Output the [X, Y] coordinate of the center of the cell containing the given text.  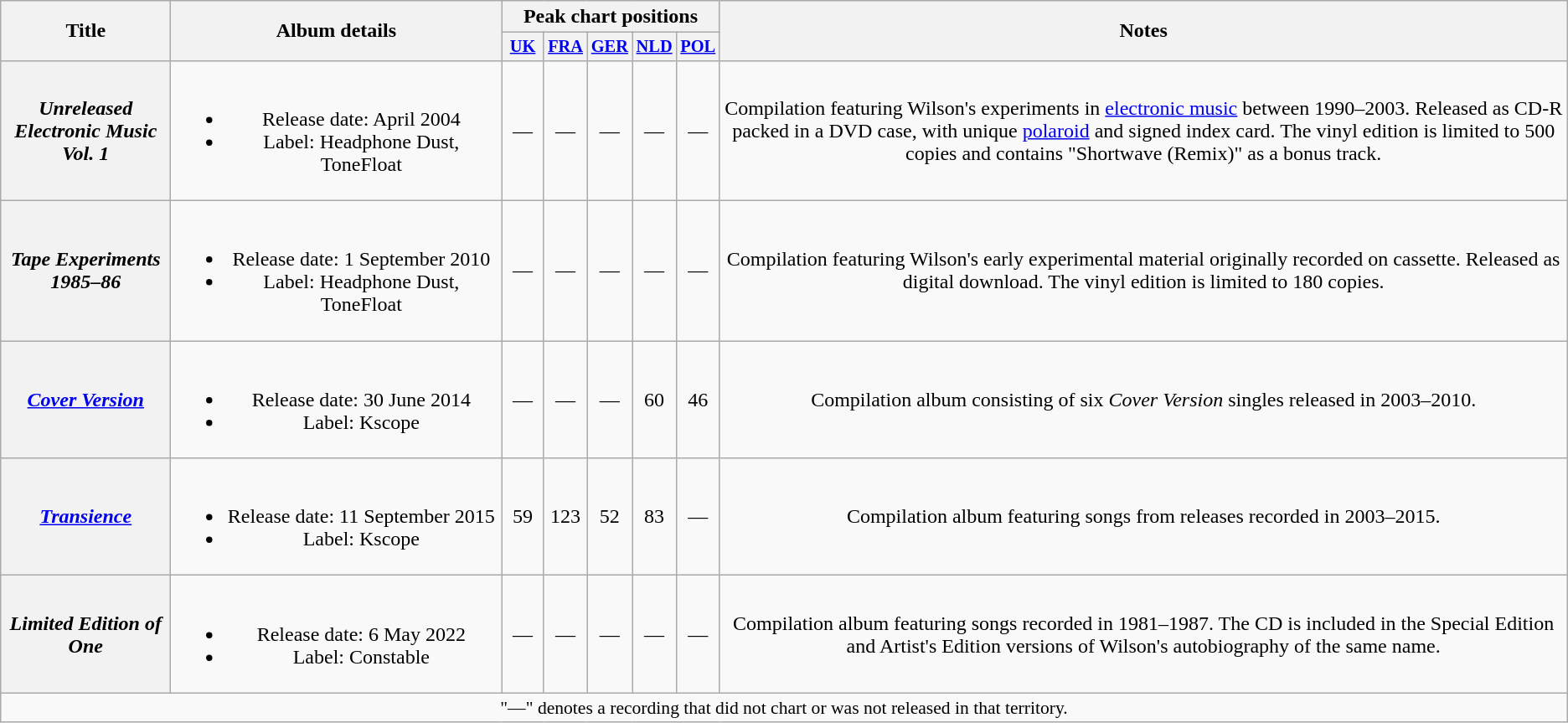
123 [565, 517]
Release date: 30 June 2014Label: Kscope [337, 400]
NLD [655, 47]
Cover Version [85, 400]
Title [85, 31]
Limited Edition of One [85, 634]
"—" denotes a recording that did not chart or was not released in that territory. [784, 708]
POL [698, 47]
UK [523, 47]
Compilation album featuring songs from releases recorded in 2003–2015. [1143, 517]
Transience [85, 517]
Unreleased Electronic Music Vol. 1 [85, 131]
Release date: 6 May 2022Label: Constable [337, 634]
Peak chart positions [611, 17]
Compilation album consisting of six Cover Version singles released in 2003–2010. [1143, 400]
Album details [337, 31]
Release date: 1 September 2010Label: Headphone Dust, ToneFloat [337, 271]
46 [698, 400]
Release date: April 2004Label: Headphone Dust, ToneFloat [337, 131]
83 [655, 517]
GER [610, 47]
Tape Experiments 1985–86 [85, 271]
FRA [565, 47]
59 [523, 517]
Release date: 11 September 2015Label: Kscope [337, 517]
Notes [1143, 31]
60 [655, 400]
52 [610, 517]
